For the text-containing cell, return its midpoint in [x, y] coordinate format. 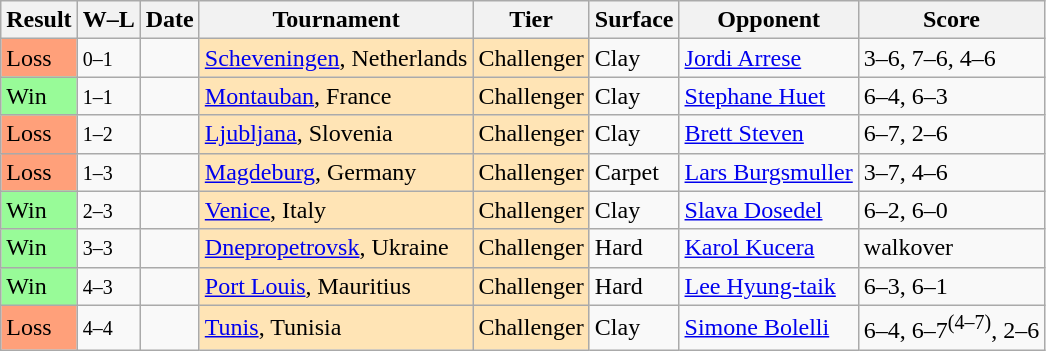
6–3, 6–1 [951, 286]
6–7, 2–6 [951, 134]
Tier [531, 20]
Venice, Italy [336, 210]
Karol Kucera [768, 248]
Score [951, 20]
Dnepropetrovsk, Ukraine [336, 248]
walkover [951, 248]
Stephane Huet [768, 96]
3–6, 7–6, 4–6 [951, 58]
Slava Dosedel [768, 210]
Date [170, 20]
Magdeburg, Germany [336, 172]
6–4, 6–3 [951, 96]
1–1 [108, 96]
3–7, 4–6 [951, 172]
Result [39, 20]
Opponent [768, 20]
Scheveningen, Netherlands [336, 58]
3–3 [108, 248]
Lars Burgsmuller [768, 172]
4–4 [108, 328]
Brett Steven [768, 134]
Carpet [634, 172]
6–2, 6–0 [951, 210]
Port Louis, Mauritius [336, 286]
1–2 [108, 134]
Surface [634, 20]
Simone Bolelli [768, 328]
Lee Hyung-taik [768, 286]
1–3 [108, 172]
2–3 [108, 210]
W–L [108, 20]
0–1 [108, 58]
Tournament [336, 20]
Jordi Arrese [768, 58]
4–3 [108, 286]
Tunis, Tunisia [336, 328]
Ljubljana, Slovenia [336, 134]
Montauban, France [336, 96]
6–4, 6–7(4–7), 2–6 [951, 328]
